Search for the cell housing the specified text and yield its [X, Y] center coordinate. 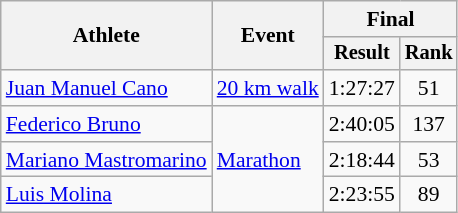
Marathon [268, 160]
Athlete [106, 36]
51 [429, 88]
Result [362, 54]
Event [268, 36]
2:18:44 [362, 160]
1:27:27 [362, 88]
2:23:55 [362, 195]
89 [429, 195]
53 [429, 160]
Luis Molina [106, 195]
20 km walk [268, 88]
Final [391, 19]
2:40:05 [362, 124]
Rank [429, 54]
Federico Bruno [106, 124]
Juan Manuel Cano [106, 88]
137 [429, 124]
Mariano Mastromarino [106, 160]
